Locate the cell with the specified text and output its [x, y] center coordinate. 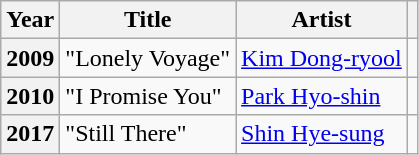
2017 [30, 134]
Title [148, 20]
Artist [322, 20]
"Lonely Voyage" [148, 58]
"Still There" [148, 134]
Shin Hye-sung [322, 134]
2010 [30, 96]
2009 [30, 58]
Kim Dong-ryool [322, 58]
Year [30, 20]
"I Promise You" [148, 96]
Park Hyo-shin [322, 96]
